Search for the cell housing the specified text and yield its [X, Y] center coordinate. 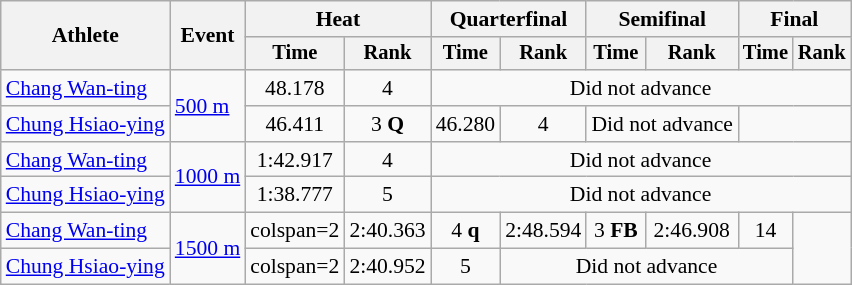
2:48.594 [543, 231]
1000 m [208, 178]
Semifinal [662, 19]
14 [766, 231]
46.280 [466, 124]
Athlete [86, 36]
46.411 [294, 124]
Quarterfinal [509, 19]
Heat [338, 19]
500 m [208, 106]
Final [794, 19]
4 q [466, 231]
3 FB [616, 231]
1500 m [208, 248]
48.178 [294, 88]
1:42.917 [294, 160]
2:40.952 [387, 267]
3 Q [387, 124]
2:46.908 [692, 231]
Event [208, 36]
1:38.777 [294, 195]
2:40.363 [387, 231]
